Pinpoint the cell where the given text exists, returning its (X, Y) midpoint coordinate. 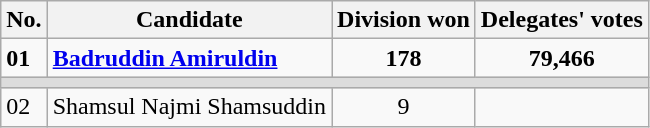
79,466 (562, 58)
01 (24, 58)
Badruddin Amiruldin (189, 58)
9 (404, 107)
Shamsul Najmi Shamsuddin (189, 107)
No. (24, 20)
Candidate (189, 20)
Delegates' votes (562, 20)
178 (404, 58)
Division won (404, 20)
02 (24, 107)
